Return the [x, y] coordinate for the center point of the cell that contains the specified text.  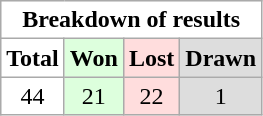
21 [94, 96]
Lost [151, 58]
Total [33, 58]
Drawn [221, 58]
1 [221, 96]
44 [33, 96]
22 [151, 96]
Won [94, 58]
Breakdown of results [132, 20]
